For the text-containing cell, return its midpoint in [x, y] coordinate format. 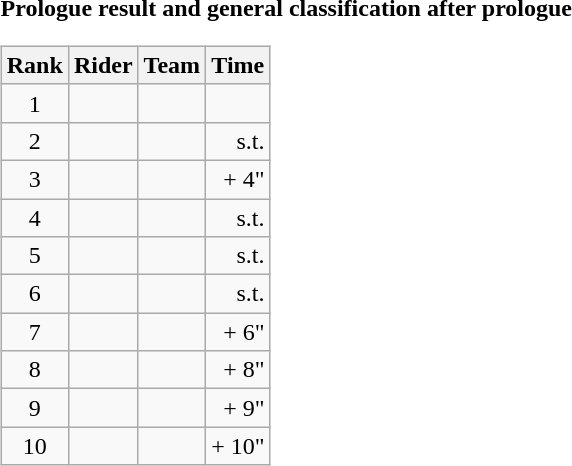
+ 4" [238, 179]
1 [34, 103]
3 [34, 179]
+ 6" [238, 332]
2 [34, 141]
5 [34, 256]
8 [34, 370]
6 [34, 294]
10 [34, 446]
9 [34, 408]
Rider [103, 65]
Time [238, 65]
7 [34, 332]
+ 8" [238, 370]
Rank [34, 65]
Team [172, 65]
4 [34, 217]
+ 9" [238, 408]
+ 10" [238, 446]
